For the text-containing cell, return its midpoint in (X, Y) coordinate format. 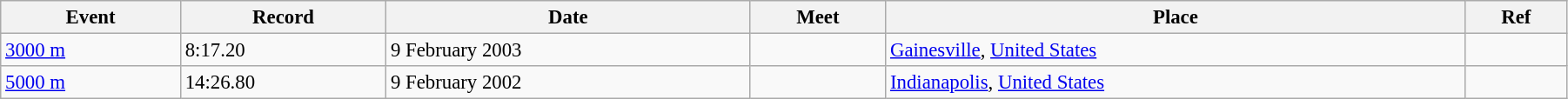
Event (90, 17)
9 February 2002 (568, 82)
Meet (818, 17)
Indianapolis, United States (1176, 82)
Ref (1516, 17)
3000 m (90, 50)
5000 m (90, 82)
Date (568, 17)
14:26.80 (283, 82)
Place (1176, 17)
9 February 2003 (568, 50)
8:17.20 (283, 50)
Record (283, 17)
Gainesville, United States (1176, 50)
